Return the (x, y) coordinate for the center point of the cell that contains the specified text.  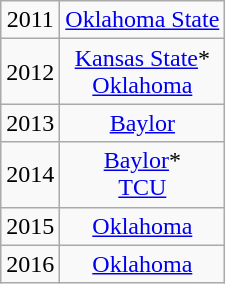
Baylor*TCU (142, 174)
Baylor (142, 123)
2014 (30, 174)
Kansas State*Oklahoma (142, 72)
Oklahoma State (142, 20)
2015 (30, 226)
2011 (30, 20)
2013 (30, 123)
2012 (30, 72)
2016 (30, 264)
